Determine the (X, Y) coordinate at the center of the cell enclosing the given text.  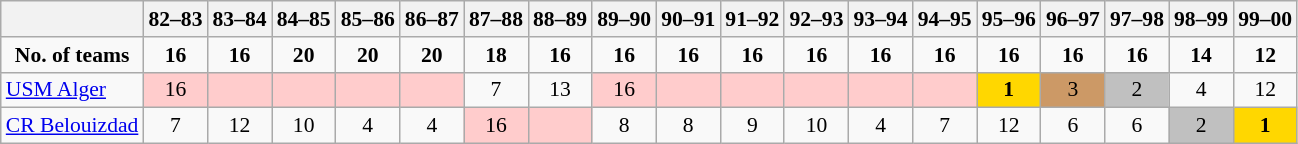
3 (1073, 90)
83–84 (239, 19)
18 (496, 55)
86–87 (432, 19)
CR Belouizdad (72, 126)
No. of teams (72, 55)
94–95 (945, 19)
91–92 (752, 19)
82–83 (175, 19)
84–85 (304, 19)
98–99 (1201, 19)
14 (1201, 55)
87–88 (496, 19)
95–96 (1009, 19)
96–97 (1073, 19)
90–91 (688, 19)
88–89 (560, 19)
9 (752, 126)
93–94 (881, 19)
USM Alger (72, 90)
97–98 (1137, 19)
92–93 (816, 19)
85–86 (368, 19)
13 (560, 90)
89–90 (624, 19)
99–00 (1265, 19)
